Scan for the cell matching the given text and deliver its [x, y] coordinate at center. 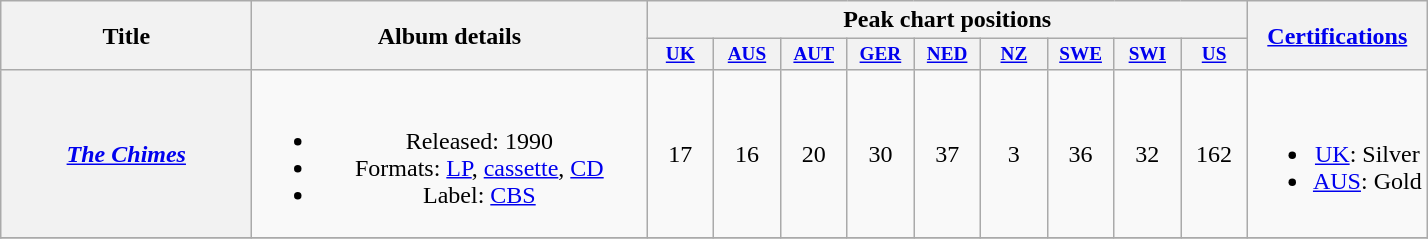
3 [1014, 154]
UK [680, 55]
SWI [1148, 55]
AUT [814, 55]
30 [880, 154]
162 [1214, 154]
20 [814, 154]
US [1214, 55]
Peak chart positions [948, 20]
GER [880, 55]
UK: SilverAUS: Gold [1337, 154]
NED [948, 55]
The Chimes [126, 154]
17 [680, 154]
AUS [748, 55]
Certifications [1337, 36]
Album details [450, 36]
Released: 1990Formats: LP, cassette, CDLabel: CBS [450, 154]
SWE [1080, 55]
32 [1148, 154]
Title [126, 36]
NZ [1014, 55]
16 [748, 154]
36 [1080, 154]
37 [948, 154]
